Search for the cell housing the specified text and yield its [x, y] center coordinate. 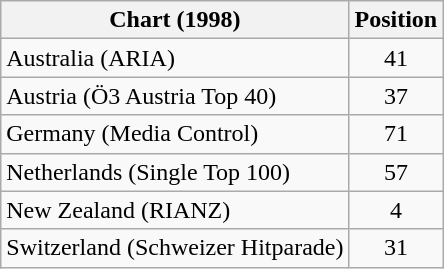
Netherlands (Single Top 100) [175, 172]
Austria (Ö3 Austria Top 40) [175, 96]
31 [396, 248]
37 [396, 96]
57 [396, 172]
41 [396, 58]
71 [396, 134]
Chart (1998) [175, 20]
Position [396, 20]
4 [396, 210]
Australia (ARIA) [175, 58]
New Zealand (RIANZ) [175, 210]
Switzerland (Schweizer Hitparade) [175, 248]
Germany (Media Control) [175, 134]
